Find where the given text appears and provide that cell's center as (X, Y) coordinate. 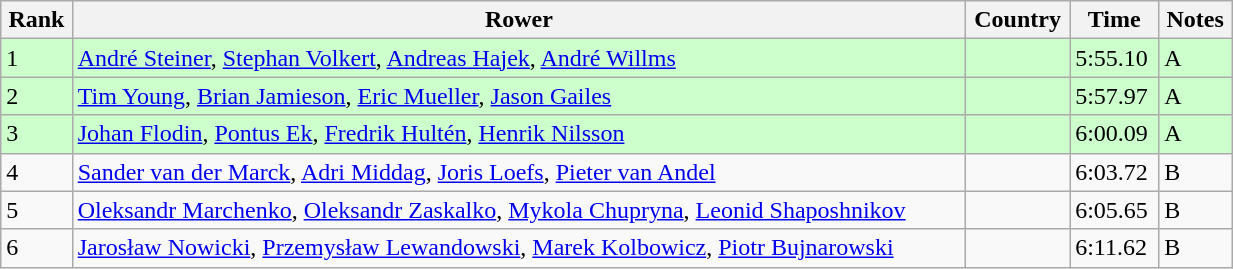
Country (1018, 20)
5:57.97 (1114, 96)
6:05.65 (1114, 210)
2 (36, 96)
6 (36, 248)
5:55.10 (1114, 58)
Oleksandr Marchenko, Oleksandr Zaskalko, Mykola Chupryna, Leonid Shaposhnikov (518, 210)
Notes (1196, 20)
Tim Young, Brian Jamieson, Eric Mueller, Jason Gailes (518, 96)
3 (36, 134)
Time (1114, 20)
Jarosław Nowicki, Przemysław Lewandowski, Marek Kolbowicz, Piotr Bujnarowski (518, 248)
6:00.09 (1114, 134)
4 (36, 172)
5 (36, 210)
André Steiner, Stephan Volkert, Andreas Hajek, André Willms (518, 58)
1 (36, 58)
6:11.62 (1114, 248)
Rank (36, 20)
Rower (518, 20)
Johan Flodin, Pontus Ek, Fredrik Hultén, Henrik Nilsson (518, 134)
6:03.72 (1114, 172)
Sander van der Marck, Adri Middag, Joris Loefs, Pieter van Andel (518, 172)
